Scan for the cell matching the given text and deliver its (X, Y) coordinate at center. 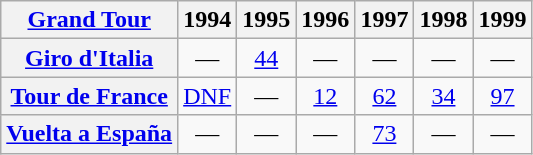
34 (444, 96)
1995 (266, 20)
62 (384, 96)
44 (266, 58)
1997 (384, 20)
12 (326, 96)
1994 (208, 20)
DNF (208, 96)
1996 (326, 20)
Vuelta a España (90, 134)
Giro d'Italia (90, 58)
73 (384, 134)
97 (502, 96)
1998 (444, 20)
Grand Tour (90, 20)
Tour de France (90, 96)
1999 (502, 20)
